Locate the cell with the specified text and output its [x, y] center coordinate. 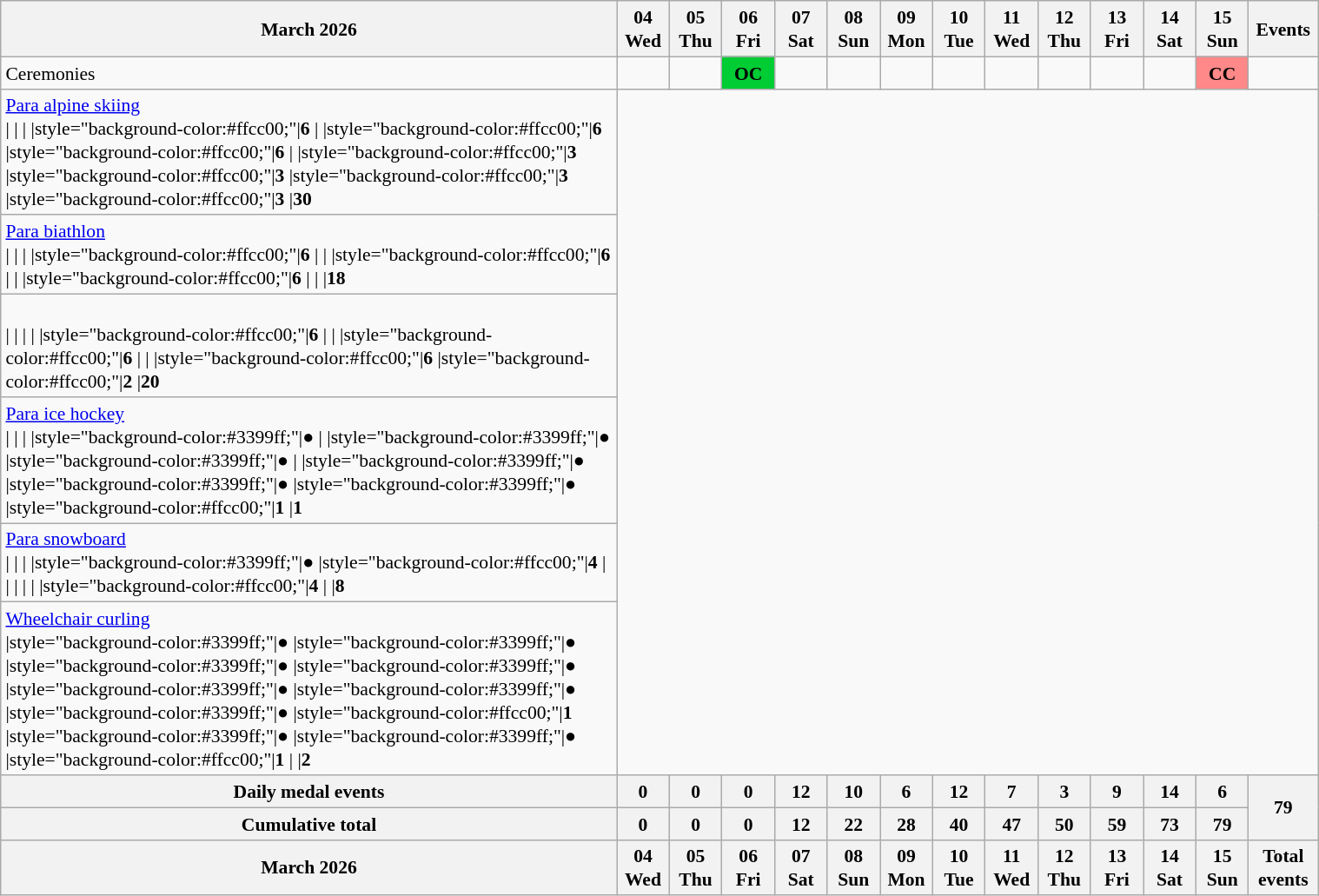
7 [1011, 791]
10 [853, 791]
40 [959, 824]
Para biathlon| | | |style="background-color:#ffcc00;"|6 | | |style="background-color:#ffcc00;"|6 | | |style="background-color:#ffcc00;"|6 | | |18 [308, 254]
Ceremonies [308, 73]
9 [1117, 791]
59 [1117, 824]
22 [853, 824]
OC [749, 73]
28 [907, 824]
50 [1065, 824]
Daily medal events [308, 791]
73 [1170, 824]
47 [1011, 824]
3 [1065, 791]
CC [1222, 73]
Events [1283, 29]
Total events [1283, 867]
14 [1170, 791]
Cumulative total [308, 824]
Para snowboard| | | |style="background-color:#3399ff;"|● |style="background-color:#ffcc00;"|4 | | | | | |style="background-color:#ffcc00;"|4 | |8 [308, 563]
